Detect which cell encompasses the target text, then output its (x, y) center coordinate. 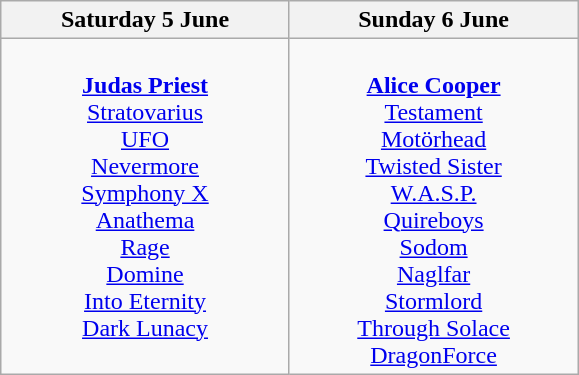
Judas Priest Stratovarius UFO Nevermore Symphony X Anathema Rage Domine Into Eternity Dark Lunacy (146, 206)
Sunday 6 June (434, 20)
Alice Cooper Testament Motörhead Twisted Sister W.A.S.P. Quireboys Sodom Naglfar Stormlord Through Solace DragonForce (434, 206)
Saturday 5 June (146, 20)
